Output the [x, y] coordinate of the center of the cell containing the given text.  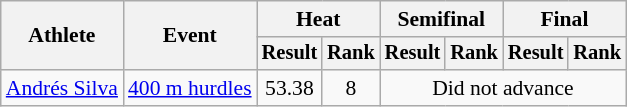
Athlete [62, 36]
Andrés Silva [62, 88]
Event [190, 36]
53.38 [290, 88]
Heat [318, 19]
400 m hurdles [190, 88]
8 [351, 88]
Semifinal [442, 19]
Final [564, 19]
Did not advance [503, 88]
